Search for the cell housing the specified text and yield its [x, y] center coordinate. 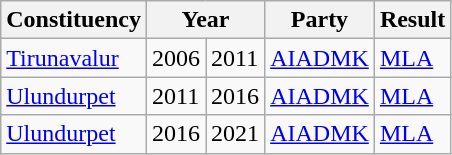
Result [412, 20]
2021 [236, 134]
2006 [176, 58]
Year [205, 20]
Party [320, 20]
Constituency [74, 20]
Tirunavalur [74, 58]
